For the text-containing cell, return its midpoint in (X, Y) coordinate format. 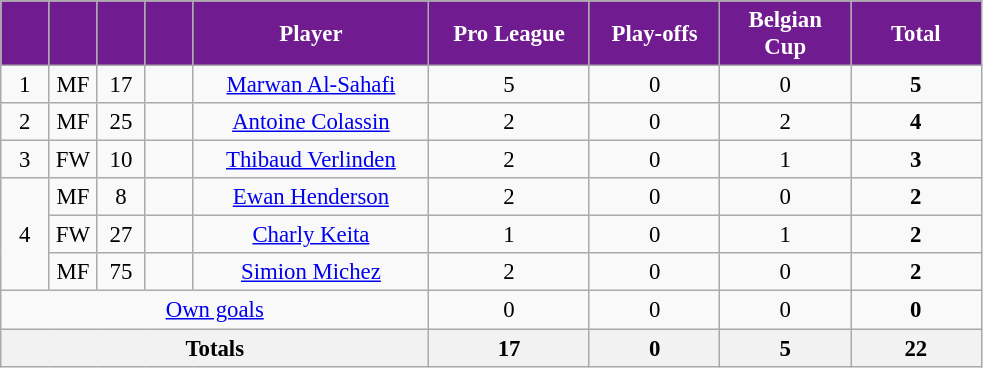
75 (121, 273)
Totals (215, 348)
Simion Michez (311, 273)
Own goals (215, 310)
Total (916, 34)
10 (121, 160)
27 (121, 235)
25 (121, 122)
22 (916, 348)
Belgian Cup (786, 34)
Ewan Henderson (311, 197)
8 (121, 197)
Player (311, 34)
Charly Keita (311, 235)
Pro League (510, 34)
Thibaud Verlinden (311, 160)
Play-offs (654, 34)
Antoine Colassin (311, 122)
Marwan Al-Sahafi (311, 85)
